Identify which cell holds the provided text, then report its (x, y) central coordinate. 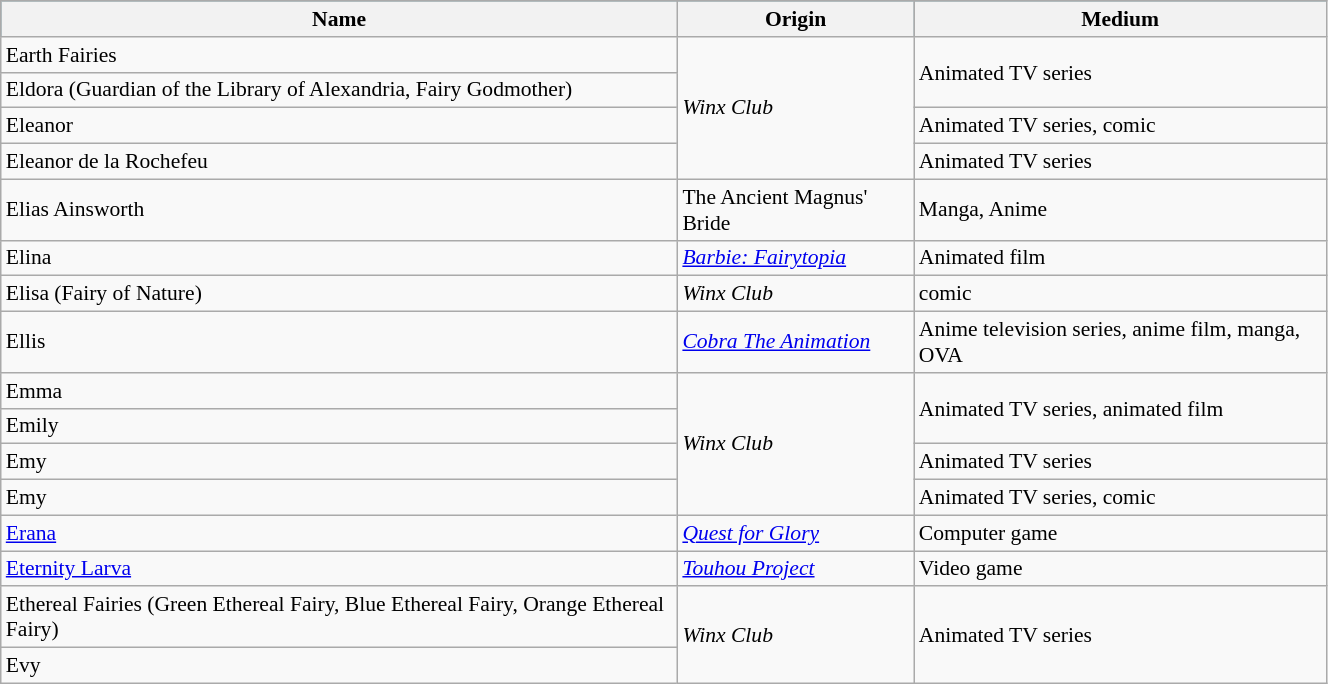
Ellis (340, 342)
Eldora (Guardian of the Library of Alexandria, Fairy Godmother) (340, 90)
Animated TV series, animated film (1120, 408)
Emma (340, 391)
Elias Ainsworth (340, 210)
Video game (1120, 569)
The Ancient Magnus' Bride (795, 210)
Computer game (1120, 533)
Quest for Glory (795, 533)
Medium (1120, 19)
Emily (340, 426)
Animated film (1120, 258)
Erana (340, 533)
Anime television series, anime film, manga, OVA (1120, 342)
Origin (795, 19)
Cobra The Animation (795, 342)
Evy (340, 666)
Ethereal Fairies (Green Ethereal Fairy, Blue Ethereal Fairy, Orange Ethereal Fairy) (340, 618)
Earth Fairies (340, 55)
Eleanor (340, 126)
Elisa (Fairy of Nature) (340, 294)
Elina (340, 258)
Eternity Larva (340, 569)
Name (340, 19)
Barbie: Fairytopia (795, 258)
Touhou Project (795, 569)
comic (1120, 294)
Eleanor de la Rochefeu (340, 162)
Manga, Anime (1120, 210)
